Provide the [X, Y] coordinate of the cell's center where the given text is located.  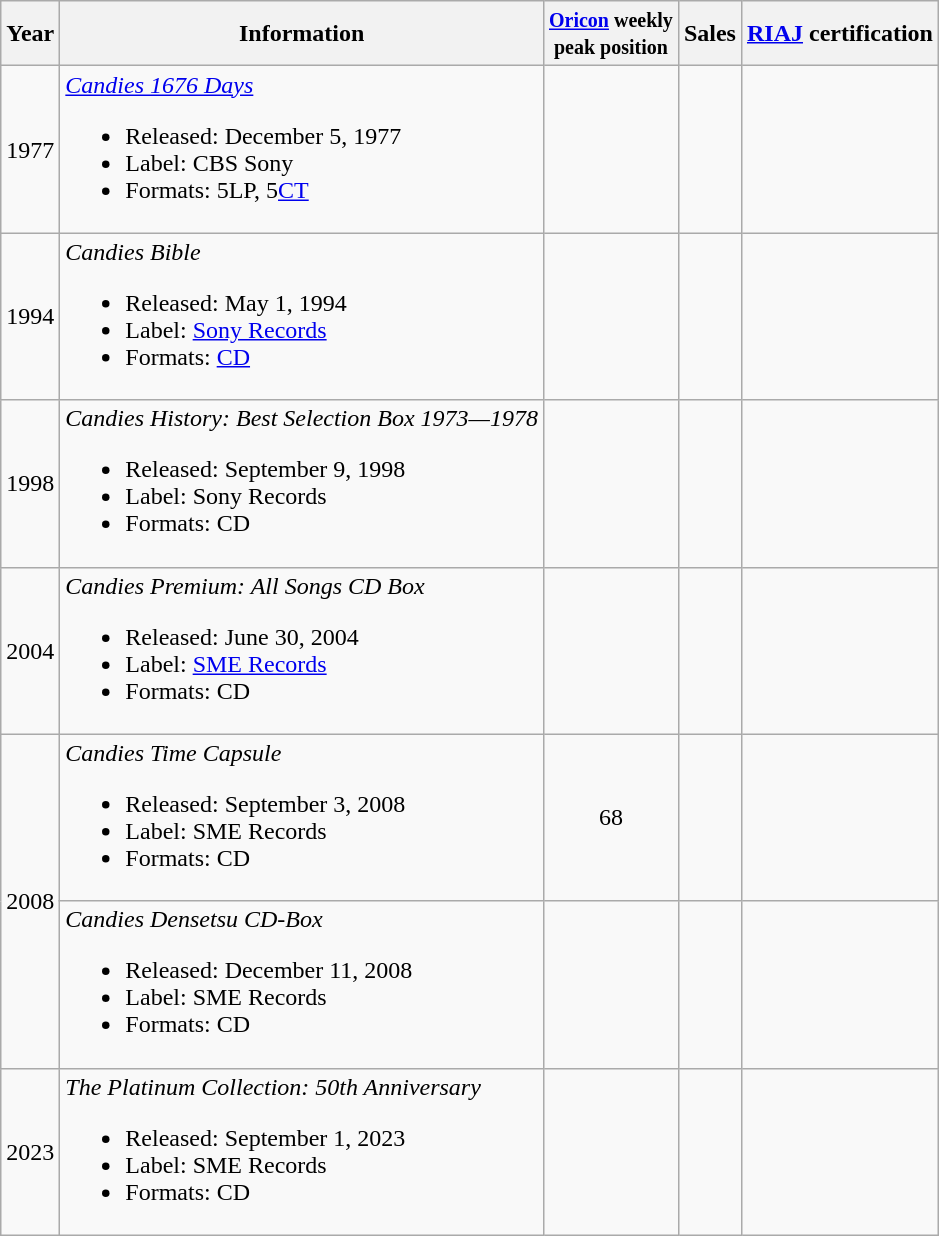
Candies 1676 DaysReleased: December 5, 1977Label: CBS SonyFormats: 5LP, 5CT [302, 150]
RIAJ certification [840, 34]
1998 [30, 484]
1994 [30, 316]
Candies Densetsu CD-BoxReleased: December 11, 2008Label: SME RecordsFormats: CD [302, 984]
Information [302, 34]
Oricon weeklypeak position [610, 34]
Sales [710, 34]
68 [610, 818]
2008 [30, 901]
2004 [30, 650]
Candies Time CapsuleReleased: September 3, 2008Label: SME RecordsFormats: CD [302, 818]
Candies BibleReleased: May 1, 1994Label: Sony RecordsFormats: CD [302, 316]
Year [30, 34]
1977 [30, 150]
2023 [30, 1152]
The Platinum Collection: 50th AnniversaryReleased: September 1, 2023Label: SME RecordsFormats: CD [302, 1152]
Candies History: Best Selection Box 1973—1978Released: September 9, 1998Label: Sony RecordsFormats: CD [302, 484]
Candies Premium: All Songs CD BoxReleased: June 30, 2004Label: SME RecordsFormats: CD [302, 650]
